Output the [X, Y] coordinate of the center of the cell containing the given text.  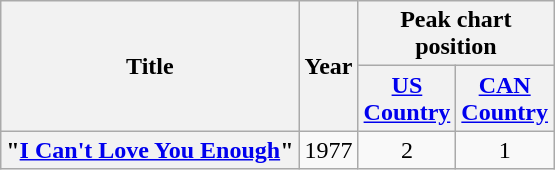
USCountry [407, 98]
CANCountry [505, 98]
"I Can't Love You Enough" [150, 150]
1 [505, 150]
2 [407, 150]
Title [150, 66]
Peak chartposition [456, 34]
Year [328, 66]
1977 [328, 150]
